Detect which cell encompasses the target text, then output its (X, Y) center coordinate. 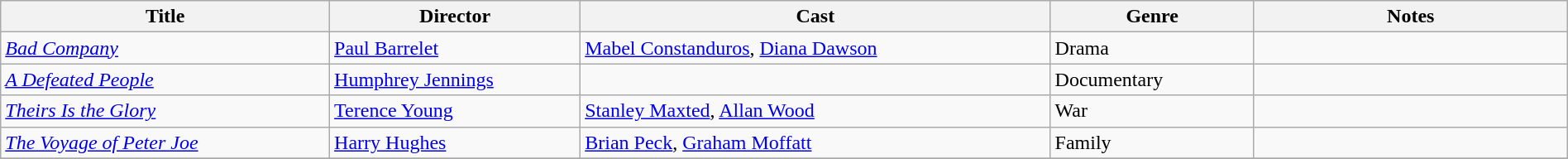
Documentary (1152, 79)
Notes (1411, 17)
Stanley Maxted, Allan Wood (815, 111)
Drama (1152, 48)
Family (1152, 142)
The Voyage of Peter Joe (165, 142)
A Defeated People (165, 79)
Humphrey Jennings (455, 79)
Cast (815, 17)
Harry Hughes (455, 142)
Bad Company (165, 48)
Theirs Is the Glory (165, 111)
Brian Peck, Graham Moffatt (815, 142)
Director (455, 17)
Title (165, 17)
Mabel Constanduros, Diana Dawson (815, 48)
Terence Young (455, 111)
Genre (1152, 17)
War (1152, 111)
Paul Barrelet (455, 48)
